For the text-containing cell, return its midpoint in (X, Y) coordinate format. 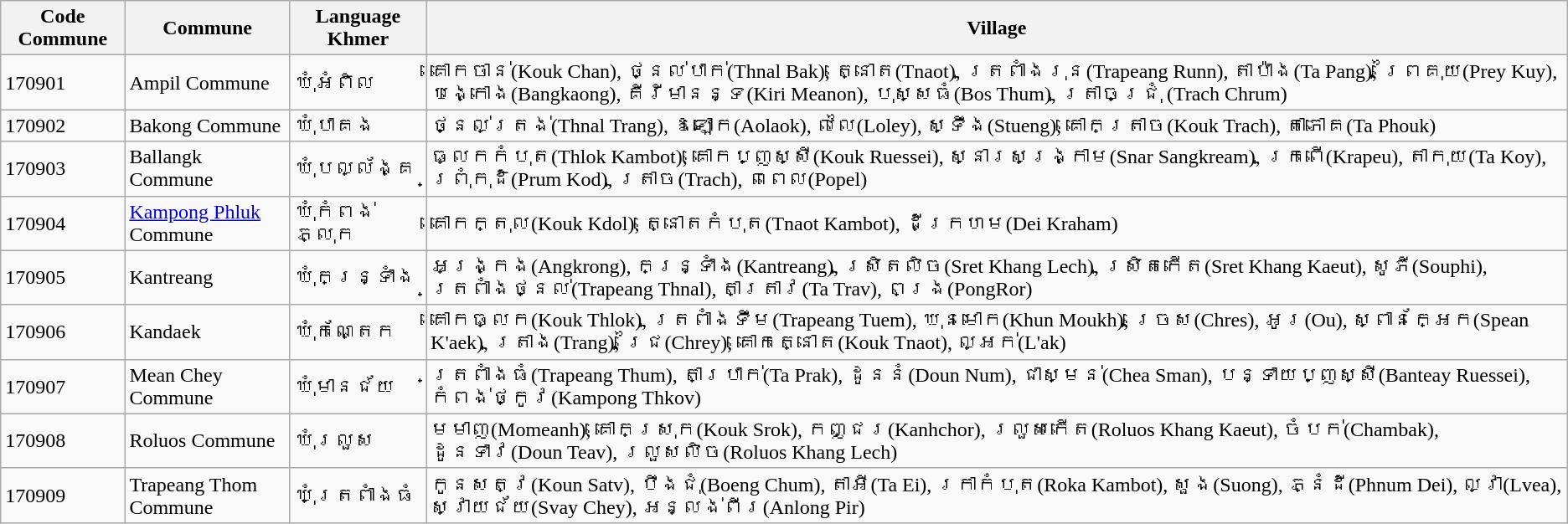
Language Khmer (358, 28)
ឃុំអំពិល (358, 82)
ឃុំបល្ល័ង្គ (358, 169)
ឃុំកណ្តែក (358, 331)
Bakong Commune (208, 126)
170901 (63, 82)
ឃុំត្រពាំងធំ (358, 496)
ឃុំកំពង់ភ្លុក (358, 223)
Kandaek (208, 331)
170908 (63, 440)
ថ្នល់ត្រង់(Thnal Trang), ឱឡោក(Aolaok), លលៃ(Loley), ស្ទឹង(Stueng), គោកត្រាច(Kouk Trach), តាភោគ(Ta Phouk) (997, 126)
Mean Chey Commune (208, 387)
170906 (63, 331)
មមាញ(Momeanh), គោកស្រុក(Kouk Srok), កញ្ជរ(Kanhchor), រលួសកើត(Roluos Khang Kaeut), ចំបក់(Chambak), ដូនទាវ(Doun Teav), រលួសលិច(Roluos Khang Lech) (997, 440)
គោកក្តុល(Kouk Kdol), ត្នោតកំបុត(Tnaot Kambot), ដីក្រហម(Dei Kraham) (997, 223)
170907 (63, 387)
170903 (63, 169)
ត្រពាំងធំ(Trapeang Thum), តាប្រាក់(Ta Prak), ដូននំ(Doun Num), ជាស្មន់(Chea Sman), បន្ទាយប្ញស្សី(Banteay Ruessei), កំពង់ថ្កូវ(Kampong Thkov) (997, 387)
Trapeang Thom Commune (208, 496)
Village (997, 28)
Kantreang (208, 278)
Kampong Phluk Commune (208, 223)
ឃុំមានជ័យ (358, 387)
Ballangk Commune (208, 169)
170902 (63, 126)
ឃុំរលួស (358, 440)
170905 (63, 278)
Ampil Commune (208, 82)
170904 (63, 223)
ឃុំបាគង (358, 126)
Roluos Commune (208, 440)
Code Commune (63, 28)
Commune (208, 28)
170909 (63, 496)
ឃុំកន្ទ្រាំង (358, 278)
